Identify which cell holds the provided text, then report its (x, y) central coordinate. 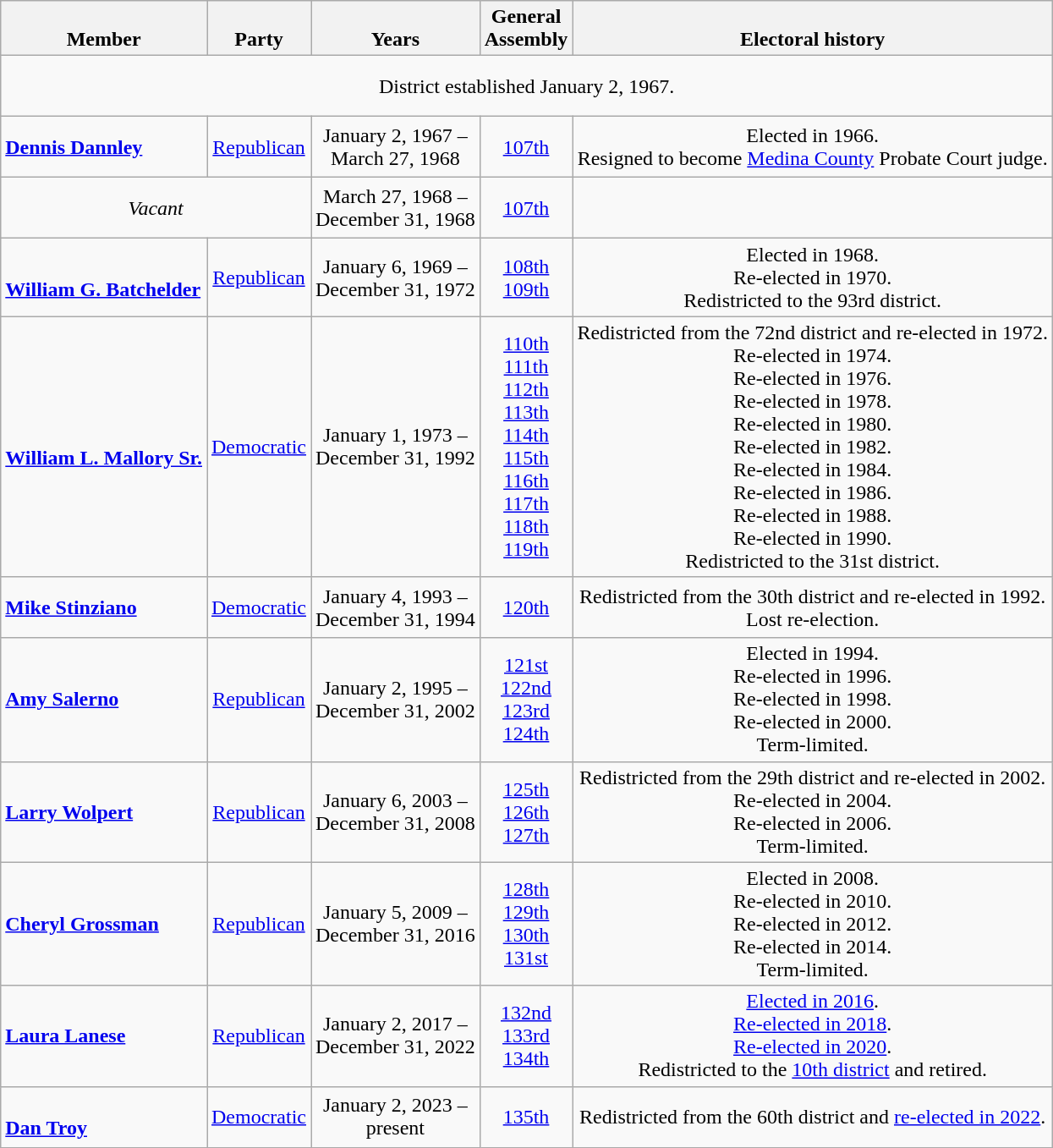
January 2, 1967 –March 27, 1968 (396, 147)
Vacant (156, 208)
Elected in 2016.Re-elected in 2018.Re-elected in 2020.Redistricted to the 10th district and retired. (813, 1035)
William G. Batchelder (104, 277)
132nd133rd134th (526, 1035)
William L. Mallory Sr. (104, 447)
January 4, 1993 –December 31, 1994 (396, 607)
Redistricted from the 30th district and re-elected in 1992.Lost re-election. (813, 607)
128th129th130th131st (526, 924)
125th126th127th (526, 812)
January 2, 2023 –present (396, 1117)
March 27, 1968 –December 31, 1968 (396, 208)
Larry Wolpert (104, 812)
GeneralAssembly (526, 29)
January 6, 2003 –December 31, 2008 (396, 812)
Years (396, 29)
Cheryl Grossman (104, 924)
Laura Lanese (104, 1035)
District established January 2, 1967. (527, 86)
January 2, 1995 –December 31, 2002 (396, 700)
110th111th112th113th114th115th116th117th118th119th (526, 447)
Electoral history (813, 29)
Party (259, 29)
January 5, 2009 –December 31, 2016 (396, 924)
121st122nd123rd124th (526, 700)
135th (526, 1117)
Elected in 1968.Re-elected in 1970.Redistricted to the 93rd district. (813, 277)
Redistricted from the 60th district and re-elected in 2022. (813, 1117)
Redistricted from the 29th district and re-elected in 2002.Re-elected in 2004.Re-elected in 2006.Term-limited. (813, 812)
Elected in 1966.Resigned to become Medina County Probate Court judge. (813, 147)
Member (104, 29)
January 1, 1973 –December 31, 1992 (396, 447)
January 2, 2017 –December 31, 2022 (396, 1035)
120th (526, 607)
January 6, 1969 –December 31, 1972 (396, 277)
Mike Stinziano (104, 607)
Dan Troy (104, 1117)
108th109th (526, 277)
Dennis Dannley (104, 147)
Elected in 2008.Re-elected in 2010.Re-elected in 2012.Re-elected in 2014.Term-limited. (813, 924)
Elected in 1994.Re-elected in 1996.Re-elected in 1998.Re-elected in 2000.Term-limited. (813, 700)
Amy Salerno (104, 700)
